Provide the [X, Y] coordinate of the cell's center where the given text is located.  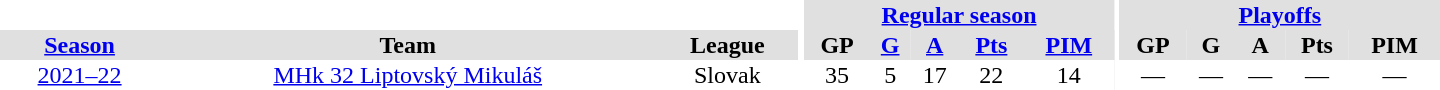
Regular season [959, 15]
2021–22 [80, 75]
17 [934, 75]
MHk 32 Liptovský Mikuláš [408, 75]
14 [1068, 75]
35 [837, 75]
Slovak [727, 75]
Playoffs [1280, 15]
League [727, 45]
5 [890, 75]
Team [408, 45]
22 [991, 75]
Season [80, 45]
